From the cell containing the given text, extract its center point as (X, Y) coordinate. 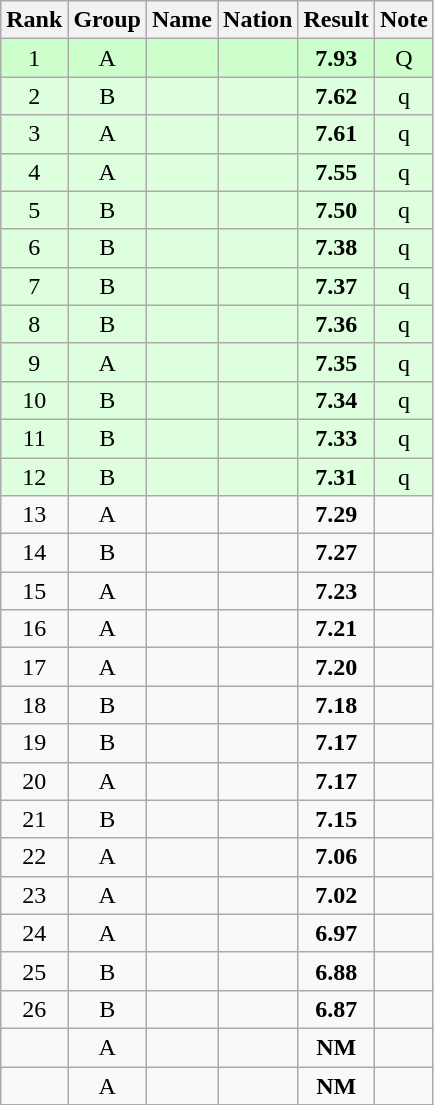
21 (34, 819)
Note (404, 20)
7.27 (336, 553)
15 (34, 591)
7.36 (336, 324)
Nation (258, 20)
7.31 (336, 477)
7.34 (336, 400)
7.23 (336, 591)
23 (34, 895)
9 (34, 362)
7.55 (336, 172)
11 (34, 438)
19 (34, 743)
7.93 (336, 58)
7.33 (336, 438)
Q (404, 58)
7.02 (336, 895)
7.38 (336, 248)
7.50 (336, 210)
Result (336, 20)
Rank (34, 20)
3 (34, 134)
Group (108, 20)
8 (34, 324)
7.62 (336, 96)
1 (34, 58)
4 (34, 172)
25 (34, 971)
12 (34, 477)
Name (182, 20)
20 (34, 781)
7.21 (336, 629)
14 (34, 553)
5 (34, 210)
18 (34, 705)
6 (34, 248)
7.37 (336, 286)
13 (34, 515)
7.29 (336, 515)
7.61 (336, 134)
7 (34, 286)
7.15 (336, 819)
7.06 (336, 857)
7.35 (336, 362)
24 (34, 933)
6.97 (336, 933)
22 (34, 857)
16 (34, 629)
6.88 (336, 971)
10 (34, 400)
7.18 (336, 705)
26 (34, 1009)
17 (34, 667)
2 (34, 96)
7.20 (336, 667)
6.87 (336, 1009)
